Identify which cell holds the provided text, then report its (x, y) central coordinate. 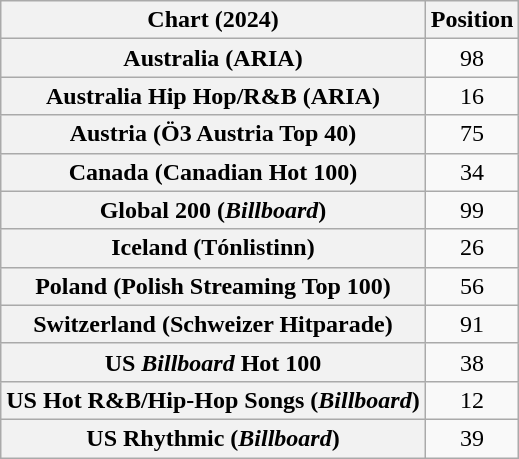
26 (472, 248)
Switzerland (Schweizer Hitparade) (213, 324)
US Rhythmic (Billboard) (213, 438)
Australia Hip Hop/R&B (ARIA) (213, 96)
39 (472, 438)
Poland (Polish Streaming Top 100) (213, 286)
Iceland (Tónlistinn) (213, 248)
91 (472, 324)
99 (472, 210)
Position (472, 20)
38 (472, 362)
Austria (Ö3 Austria Top 40) (213, 134)
Australia (ARIA) (213, 58)
75 (472, 134)
Global 200 (Billboard) (213, 210)
Chart (2024) (213, 20)
US Billboard Hot 100 (213, 362)
98 (472, 58)
Canada (Canadian Hot 100) (213, 172)
US Hot R&B/Hip-Hop Songs (Billboard) (213, 400)
56 (472, 286)
12 (472, 400)
34 (472, 172)
16 (472, 96)
